Capture the cell that displays the provided text and extract its (X, Y) central coordinate. 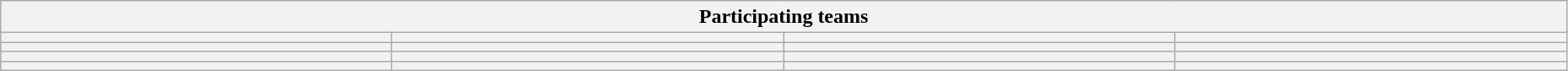
Participating teams (784, 17)
